Search for the cell housing the specified text and yield its (x, y) center coordinate. 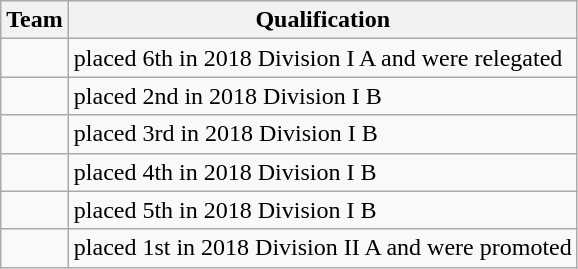
placed 5th in 2018 Division I B (322, 210)
placed 2nd in 2018 Division I B (322, 96)
Qualification (322, 20)
Team (35, 20)
placed 1st in 2018 Division II A and were promoted (322, 248)
placed 6th in 2018 Division I A and were relegated (322, 58)
placed 4th in 2018 Division I B (322, 172)
placed 3rd in 2018 Division I B (322, 134)
